Find where the given text appears and provide that cell's center as (x, y) coordinate. 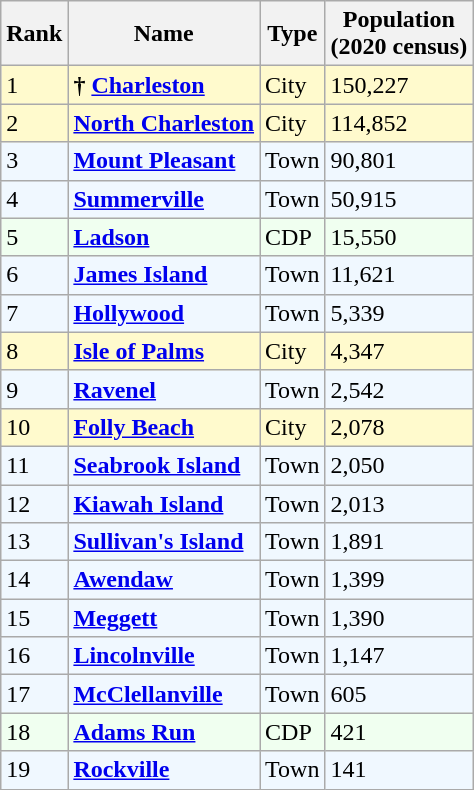
2,050 (399, 465)
Rank (34, 34)
10 (34, 427)
11 (34, 465)
14 (34, 580)
Sullivan's Island (164, 542)
Awendaw (164, 580)
50,915 (399, 199)
Meggett (164, 618)
90,801 (399, 161)
421 (399, 732)
Isle of Palms (164, 351)
3 (34, 161)
7 (34, 313)
150,227 (399, 85)
McClellanville (164, 694)
5,339 (399, 313)
Population(2020 census) (399, 34)
Adams Run (164, 732)
114,852 (399, 123)
1 (34, 85)
12 (34, 503)
16 (34, 656)
9 (34, 389)
Name (164, 34)
Ladson (164, 237)
11,621 (399, 275)
1,891 (399, 542)
4,347 (399, 351)
James Island (164, 275)
2,078 (399, 427)
5 (34, 237)
2,013 (399, 503)
2 (34, 123)
† Charleston (164, 85)
1,390 (399, 618)
North Charleston (164, 123)
Ravenel (164, 389)
19 (34, 770)
Seabrook Island (164, 465)
Hollywood (164, 313)
2,542 (399, 389)
605 (399, 694)
Folly Beach (164, 427)
6 (34, 275)
Lincolnville (164, 656)
1,399 (399, 580)
8 (34, 351)
15 (34, 618)
Kiawah Island (164, 503)
141 (399, 770)
13 (34, 542)
Type (292, 34)
18 (34, 732)
Mount Pleasant (164, 161)
15,550 (399, 237)
Rockville (164, 770)
1,147 (399, 656)
4 (34, 199)
17 (34, 694)
Summerville (164, 199)
